Provide the [X, Y] coordinate of the cell's center where the given text is located.  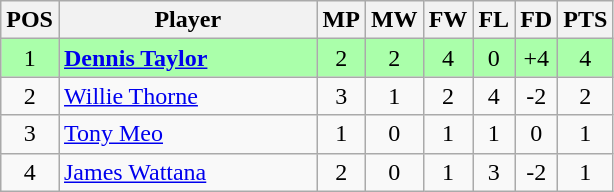
FW [448, 20]
Dennis Taylor [188, 58]
MW [394, 20]
Willie Thorne [188, 96]
James Wattana [188, 172]
FD [536, 20]
PTS [586, 20]
+4 [536, 58]
POS [30, 20]
MP [341, 20]
Tony Meo [188, 134]
FL [494, 20]
Player [188, 20]
